Return the [X, Y] coordinate for the center point of the cell that contains the specified text.  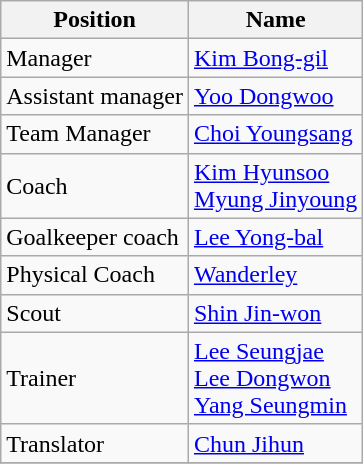
Translator [95, 443]
Shin Jin-won [275, 313]
Lee Yong-bal [275, 237]
Physical Coach [95, 275]
Trainer [95, 378]
Manager [95, 58]
Lee Seungjae Lee Dongwon Yang Seungmin [275, 378]
Scout [95, 313]
Position [95, 20]
Chun Jihun [275, 443]
Goalkeeper coach [95, 237]
Wanderley [275, 275]
Yoo Dongwoo [275, 96]
Choi Youngsang [275, 134]
Name [275, 20]
Kim Bong-gil [275, 58]
Kim Hyunsoo Myung Jinyoung [275, 186]
Assistant manager [95, 96]
Coach [95, 186]
Team Manager [95, 134]
